Find where the given text appears and provide that cell's center as [x, y] coordinate. 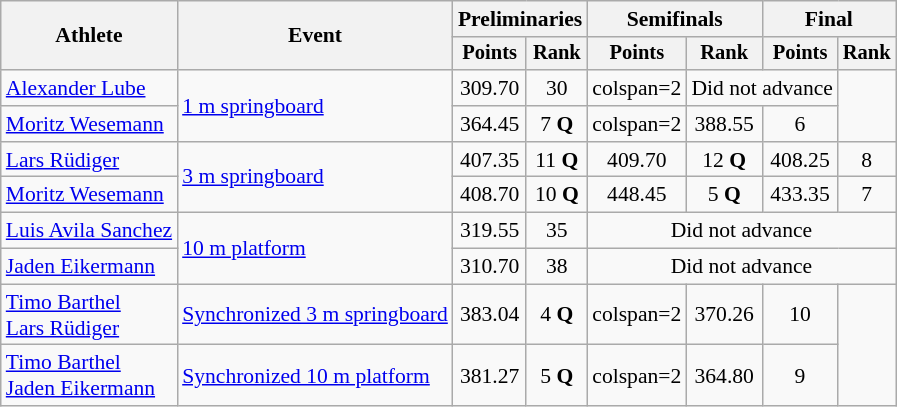
Event [315, 36]
1 m springboard [315, 106]
Synchronized 10 m platform [315, 376]
11 Q [556, 160]
Athlete [89, 36]
Timo BarthelJaden Eikermann [89, 376]
408.70 [490, 195]
Timo BarthelLars Rüdiger [89, 314]
364.80 [724, 376]
Synchronized 3 m springboard [315, 314]
Luis Avila Sanchez [89, 231]
370.26 [724, 314]
Jaden Eikermann [89, 267]
319.55 [490, 231]
364.45 [490, 124]
8 [867, 160]
448.45 [636, 195]
383.04 [490, 314]
388.55 [724, 124]
9 [800, 376]
407.35 [490, 160]
381.27 [490, 376]
10 [800, 314]
10 Q [556, 195]
409.70 [636, 160]
12 Q [724, 160]
4 Q [556, 314]
Semifinals [674, 19]
Lars Rüdiger [89, 160]
10 m platform [315, 248]
408.25 [800, 160]
38 [556, 267]
310.70 [490, 267]
6 [800, 124]
433.35 [800, 195]
30 [556, 88]
Preliminaries [520, 19]
35 [556, 231]
309.70 [490, 88]
7 [867, 195]
Alexander Lube [89, 88]
3 m springboard [315, 178]
7 Q [556, 124]
Final [828, 19]
